Detect which cell encompasses the target text, then output its (x, y) center coordinate. 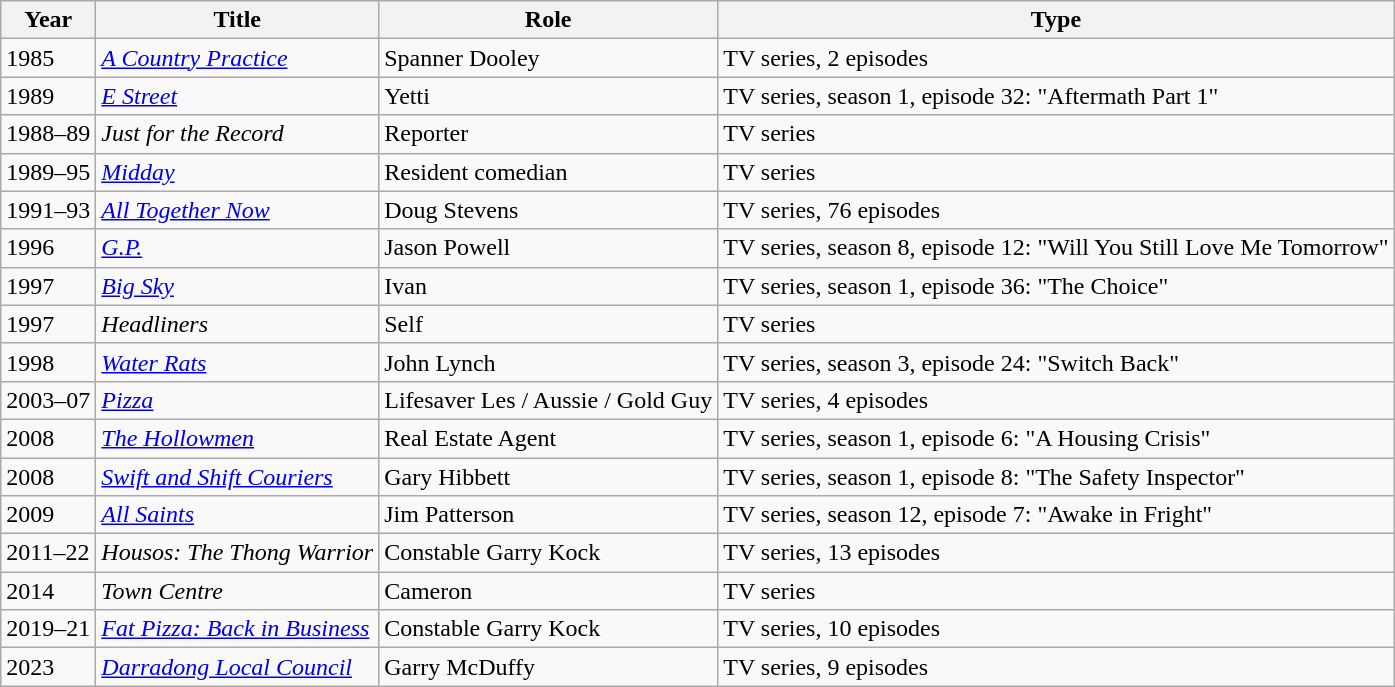
Type (1056, 20)
TV series, season 1, episode 6: "A Housing Crisis" (1056, 438)
Year (48, 20)
Water Rats (238, 362)
All Together Now (238, 210)
Town Centre (238, 591)
1996 (48, 248)
Ivan (548, 286)
TV series, season 8, episode 12: "Will You Still Love Me Tomorrow" (1056, 248)
Garry McDuffy (548, 667)
Gary Hibbett (548, 477)
Fat Pizza: Back in Business (238, 629)
2019–21 (48, 629)
The Hollowmen (238, 438)
Resident comedian (548, 172)
2011–22 (48, 553)
E Street (238, 96)
Spanner Dooley (548, 58)
1989–95 (48, 172)
All Saints (238, 515)
TV series, season 1, episode 32: "Aftermath Part 1" (1056, 96)
Doug Stevens (548, 210)
Midday (238, 172)
Jim Patterson (548, 515)
2003–07 (48, 400)
Jason Powell (548, 248)
Real Estate Agent (548, 438)
A Country Practice (238, 58)
Big Sky (238, 286)
1991–93 (48, 210)
1989 (48, 96)
1998 (48, 362)
TV series, season 3, episode 24: "Switch Back" (1056, 362)
Role (548, 20)
Reporter (548, 134)
1988–89 (48, 134)
TV series, season 1, episode 8: "The Safety Inspector" (1056, 477)
Lifesaver Les / Aussie / Gold Guy (548, 400)
TV series, 9 episodes (1056, 667)
Swift and Shift Couriers (238, 477)
TV series, 13 episodes (1056, 553)
2014 (48, 591)
Pizza (238, 400)
G.P. (238, 248)
Headliners (238, 324)
TV series, 4 episodes (1056, 400)
Cameron (548, 591)
Title (238, 20)
2009 (48, 515)
Self (548, 324)
2023 (48, 667)
TV series, 2 episodes (1056, 58)
Just for the Record (238, 134)
Yetti (548, 96)
TV series, 10 episodes (1056, 629)
1985 (48, 58)
TV series, 76 episodes (1056, 210)
Darradong Local Council (238, 667)
TV series, season 12, episode 7: "Awake in Fright" (1056, 515)
John Lynch (548, 362)
Housos: The Thong Warrior (238, 553)
TV series, season 1, episode 36: "The Choice" (1056, 286)
